From the cell containing the given text, extract its center point as (x, y) coordinate. 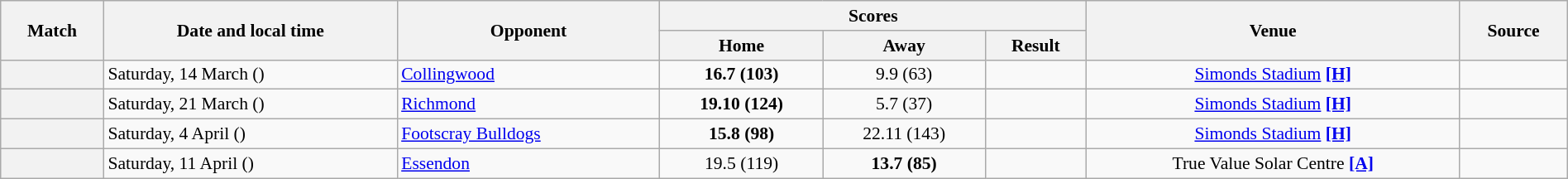
19.5 (119) (741, 163)
Richmond (528, 104)
Venue (1274, 30)
19.10 (124) (741, 104)
9.9 (63) (904, 75)
Scores (873, 16)
Match (53, 30)
Opponent (528, 30)
5.7 (37) (904, 104)
Away (904, 46)
Saturday, 11 April () (250, 163)
Date and local time (250, 30)
Source (1513, 30)
15.8 (98) (741, 134)
Saturday, 4 April () (250, 134)
13.7 (85) (904, 163)
Home (741, 46)
Saturday, 14 March () (250, 75)
Collingwood (528, 75)
True Value Solar Centre [A] (1274, 163)
Essendon (528, 163)
22.11 (143) (904, 134)
Saturday, 21 March () (250, 104)
Footscray Bulldogs (528, 134)
Result (1035, 46)
16.7 (103) (741, 75)
